Output the [x, y] coordinate of the center of the cell containing the given text.  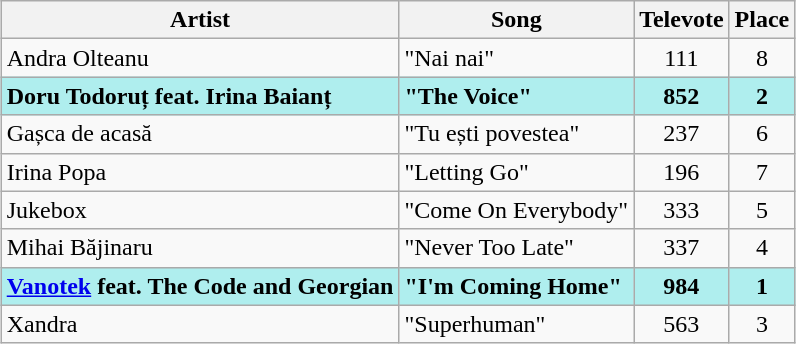
Song [516, 20]
"Never Too Late" [516, 248]
"Nai nai" [516, 58]
Xandra [200, 324]
6 [762, 134]
237 [682, 134]
563 [682, 324]
337 [682, 248]
"Tu ești povestea" [516, 134]
984 [682, 286]
1 [762, 286]
Mihai Băjinaru [200, 248]
Jukebox [200, 210]
2 [762, 96]
Irina Popa [200, 172]
Doru Todoruț feat. Irina Baianț [200, 96]
"The Voice" [516, 96]
333 [682, 210]
"Letting Go" [516, 172]
"Come On Everybody" [516, 210]
3 [762, 324]
"I'm Coming Home" [516, 286]
111 [682, 58]
Andra Olteanu [200, 58]
Artist [200, 20]
Place [762, 20]
"Superhuman" [516, 324]
Televote [682, 20]
4 [762, 248]
852 [682, 96]
5 [762, 210]
7 [762, 172]
Vanotek feat. The Code and Georgian [200, 286]
Gașca de acasă [200, 134]
8 [762, 58]
196 [682, 172]
